Determine the [X, Y] coordinate at the center of the cell enclosing the given text.  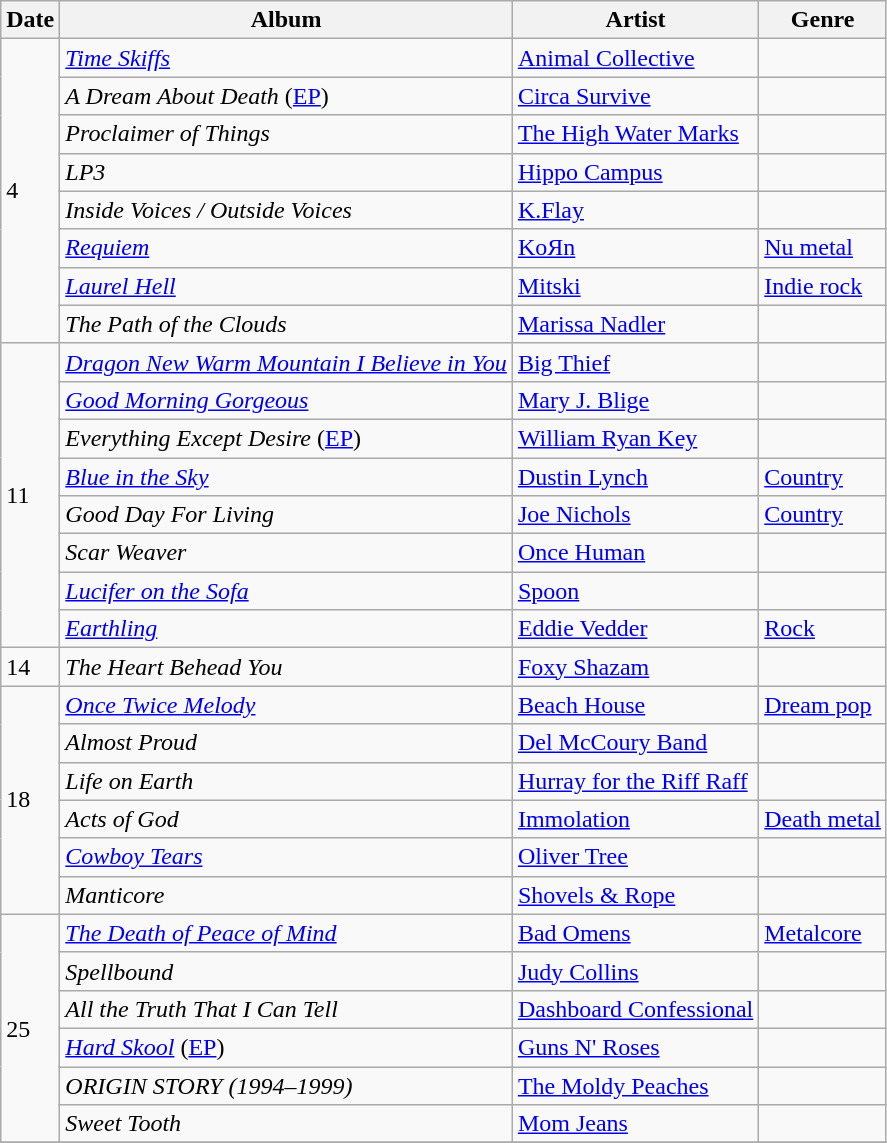
Nu metal [823, 248]
25 [30, 1028]
Animal Collective [635, 58]
Marissa Nadler [635, 324]
Bad Omens [635, 933]
11 [30, 495]
Inside Voices / Outside Voices [286, 210]
Foxy Shazam [635, 667]
Spellbound [286, 971]
Mary J. Blige [635, 400]
A Dream About Death (EP) [286, 96]
4 [30, 191]
Oliver Tree [635, 857]
Genre [823, 20]
Date [30, 20]
All the Truth That I Can Tell [286, 1009]
Lucifer on the Sofa [286, 591]
Immolation [635, 819]
Proclaimer of Things [286, 134]
Sweet Tooth [286, 1124]
Del McCoury Band [635, 743]
Hard Skool (EP) [286, 1047]
Spoon [635, 591]
Blue in the Sky [286, 477]
Acts of God [286, 819]
The Moldy Peaches [635, 1085]
Once Human [635, 553]
Scar Weaver [286, 553]
Earthling [286, 629]
Shovels & Rope [635, 895]
Dashboard Confessional [635, 1009]
Artist [635, 20]
Requiem [286, 248]
The High Water Marks [635, 134]
Mitski [635, 286]
Good Day For Living [286, 515]
Dustin Lynch [635, 477]
Time Skiffs [286, 58]
LP3 [286, 172]
Cowboy Tears [286, 857]
Indie rock [823, 286]
Guns N' Roses [635, 1047]
ORIGIN STORY (1994–1999) [286, 1085]
Death metal [823, 819]
Circa Survive [635, 96]
K.Flay [635, 210]
Good Morning Gorgeous [286, 400]
Manticore [286, 895]
Hippo Campus [635, 172]
Hurray for the Riff Raff [635, 781]
Album [286, 20]
Judy Collins [635, 971]
Metalcore [823, 933]
Mom Jeans [635, 1124]
Beach House [635, 705]
Once Twice Melody [286, 705]
William Ryan Key [635, 438]
Almost Proud [286, 743]
Everything Except Desire (EP) [286, 438]
KoЯn [635, 248]
Big Thief [635, 362]
Dragon New Warm Mountain I Believe in You [286, 362]
The Path of the Clouds [286, 324]
Joe Nichols [635, 515]
Dream pop [823, 705]
The Heart Behead You [286, 667]
18 [30, 800]
Laurel Hell [286, 286]
Rock [823, 629]
The Death of Peace of Mind [286, 933]
Eddie Vedder [635, 629]
Life on Earth [286, 781]
14 [30, 667]
